Output the (X, Y) coordinate of the center of the cell containing the given text.  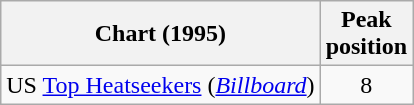
8 (366, 85)
Peakposition (366, 34)
US Top Heatseekers (Billboard) (160, 85)
Chart (1995) (160, 34)
